Determine the [X, Y] coordinate at the center of the cell enclosing the given text.  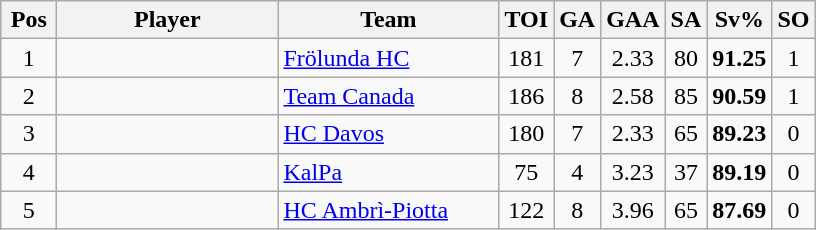
HC Ambrì-Piotta [388, 210]
122 [526, 210]
Pos [29, 20]
80 [686, 58]
HC Davos [388, 134]
5 [29, 210]
Team [388, 20]
SO [794, 20]
37 [686, 172]
90.59 [740, 96]
186 [526, 96]
3.23 [633, 172]
3.96 [633, 210]
TOI [526, 20]
87.69 [740, 210]
89.19 [740, 172]
GA [578, 20]
KalPa [388, 172]
3 [29, 134]
180 [526, 134]
75 [526, 172]
Team Canada [388, 96]
GAA [633, 20]
2 [29, 96]
85 [686, 96]
91.25 [740, 58]
181 [526, 58]
Sv% [740, 20]
Player [168, 20]
2.58 [633, 96]
89.23 [740, 134]
Frölunda HC [388, 58]
SA [686, 20]
